Provide the [x, y] coordinate of the cell's center where the given text is located.  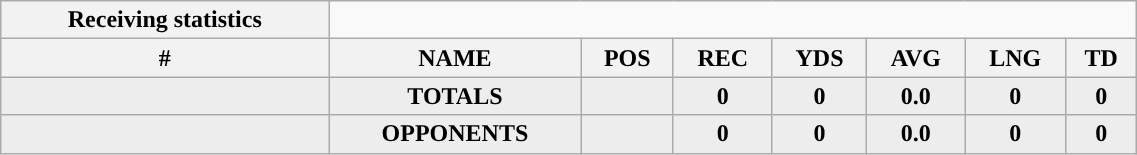
OPPONENTS [455, 134]
Receiving statistics [165, 20]
POS [627, 58]
NAME [455, 58]
AVG [916, 58]
TOTALS [455, 96]
TD [1102, 58]
YDS [820, 58]
REC [722, 58]
LNG [1016, 58]
# [165, 58]
